Find where the given text appears and provide that cell's center as (X, Y) coordinate. 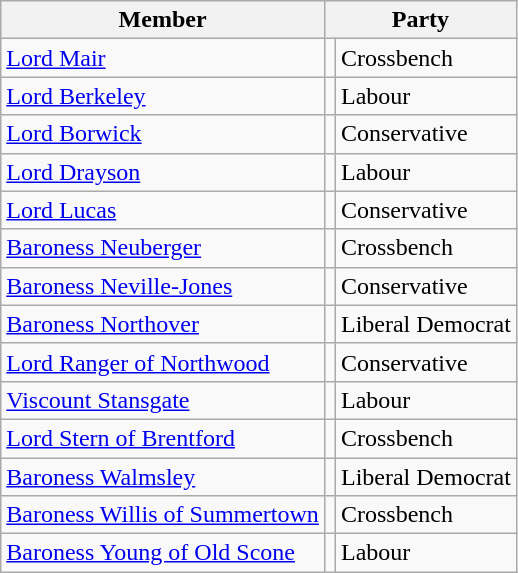
Baroness Young of Old Scone (163, 553)
Baroness Willis of Summertown (163, 515)
Baroness Neville-Jones (163, 286)
Baroness Walmsley (163, 477)
Lord Drayson (163, 172)
Lord Mair (163, 58)
Lord Berkeley (163, 96)
Lord Stern of Brentford (163, 438)
Baroness Northover (163, 324)
Lord Borwick (163, 134)
Member (163, 20)
Party (420, 20)
Lord Lucas (163, 210)
Baroness Neuberger (163, 248)
Viscount Stansgate (163, 400)
Lord Ranger of Northwood (163, 362)
